Return the [X, Y] coordinate for the center point of the cell that contains the specified text.  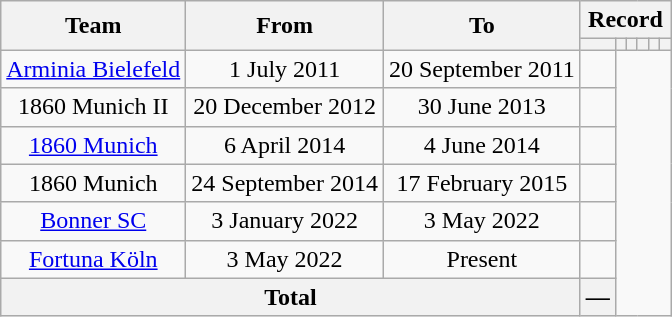
Arminia Bielefeld [94, 69]
1860 Munich II [94, 107]
20 December 2012 [285, 107]
17 February 2015 [482, 183]
24 September 2014 [285, 183]
30 June 2013 [482, 107]
To [482, 26]
6 April 2014 [285, 145]
From [285, 26]
Fortuna Köln [94, 259]
1 July 2011 [285, 69]
Team [94, 26]
Record [625, 20]
3 January 2022 [285, 221]
Bonner SC [94, 221]
— [598, 297]
4 June 2014 [482, 145]
Present [482, 259]
20 September 2011 [482, 69]
Total [291, 297]
